Return [x, y] of the center of cell containing provided text 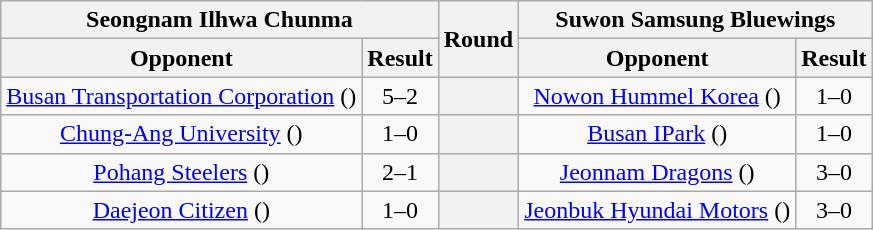
Pohang Steelers () [182, 172]
Busan IPark () [658, 134]
Jeonnam Dragons () [658, 172]
Daejeon Citizen () [182, 210]
Round [478, 39]
5–2 [400, 96]
2–1 [400, 172]
Nowon Hummel Korea () [658, 96]
Busan Transportation Corporation () [182, 96]
Seongnam Ilhwa Chunma [220, 20]
Jeonbuk Hyundai Motors () [658, 210]
Chung-Ang University () [182, 134]
Suwon Samsung Bluewings [696, 20]
